Find where the given text appears and provide that cell's center as [x, y] coordinate. 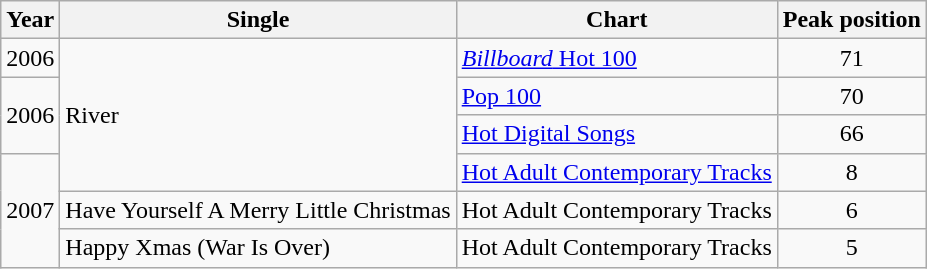
71 [852, 58]
Peak position [852, 20]
2007 [30, 210]
Have Yourself A Merry Little Christmas [258, 210]
Chart [616, 20]
Pop 100 [616, 96]
70 [852, 96]
Billboard Hot 100 [616, 58]
66 [852, 134]
Hot Digital Songs [616, 134]
Year [30, 20]
Single [258, 20]
River [258, 115]
Happy Xmas (War Is Over) [258, 248]
6 [852, 210]
8 [852, 172]
5 [852, 248]
